Provide the (X, Y) coordinate of the cell's center where the given text is located.  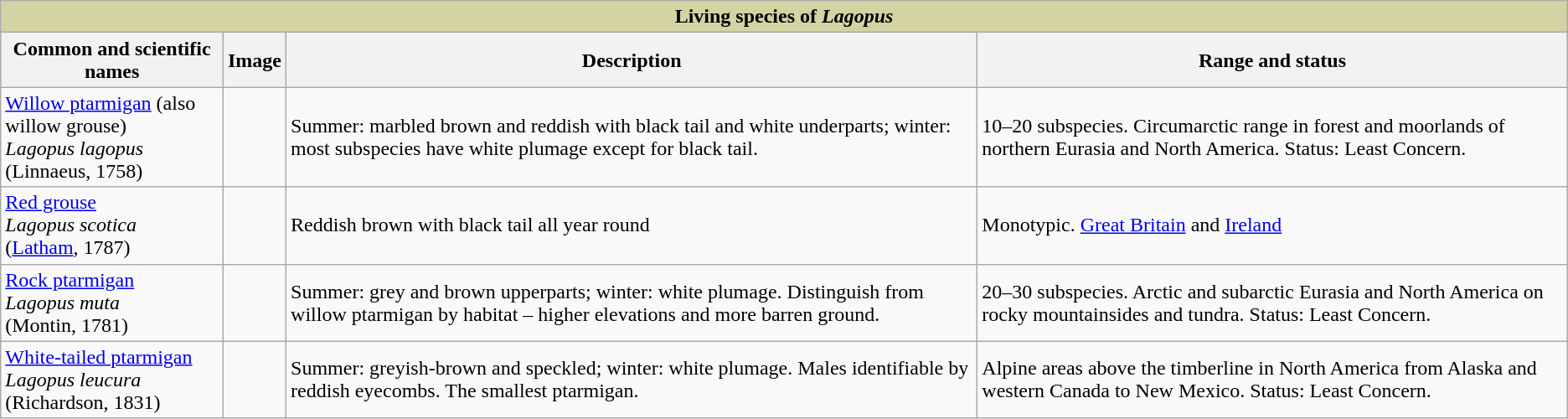
Alpine areas above the timberline in North America from Alaska and western Canada to New Mexico. Status: Least Concern. (1272, 380)
Description (632, 60)
Willow ptarmigan (also willow grouse)Lagopus lagopus(Linnaeus, 1758) (112, 137)
20–30 subspecies. Arctic and subarctic Eurasia and North America on rocky mountainsides and tundra. Status: Least Concern. (1272, 303)
Range and status (1272, 60)
Red grouse Lagopus scotica(Latham, 1787) (112, 225)
Living species of Lagopus (784, 17)
Rock ptarmiganLagopus muta(Montin, 1781) (112, 303)
White-tailed ptarmiganLagopus leucura(Richardson, 1831) (112, 380)
Summer: marbled brown and reddish with black tail and white underparts; winter: most subspecies have white plumage except for black tail. (632, 137)
Summer: greyish-brown and speckled; winter: white plumage. Males identifiable by reddish eyecombs. The smallest ptarmigan. (632, 380)
Image (255, 60)
Monotypic. Great Britain and Ireland (1272, 225)
Common and scientific names (112, 60)
Summer: grey and brown upperparts; winter: white plumage. Distinguish from willow ptarmigan by habitat – higher elevations and more barren ground. (632, 303)
10–20 subspecies. Circumarctic range in forest and moorlands of northern Eurasia and North America. Status: Least Concern. (1272, 137)
Reddish brown with black tail all year round (632, 225)
